Return (X, Y) of the center of cell containing provided text 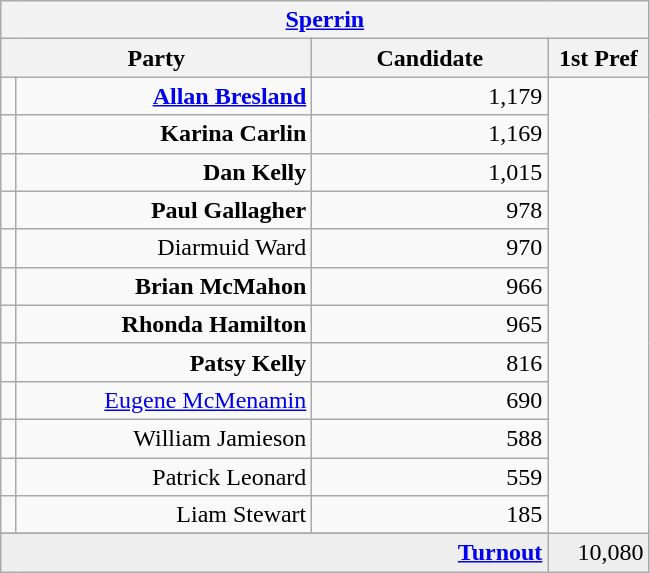
185 (430, 515)
Liam Stewart (164, 515)
Rhonda Hamilton (164, 324)
Party (156, 58)
Karina Carlin (164, 134)
690 (430, 400)
816 (430, 362)
Sperrin (325, 20)
Paul Gallagher (164, 210)
Allan Bresland (164, 96)
1,015 (430, 172)
Diarmuid Ward (164, 248)
588 (430, 438)
Patrick Leonard (164, 477)
965 (430, 324)
559 (430, 477)
978 (430, 210)
Patsy Kelly (164, 362)
10,080 (598, 553)
970 (430, 248)
Brian McMahon (164, 286)
Eugene McMenamin (164, 400)
966 (430, 286)
1st Pref (598, 58)
1,179 (430, 96)
Turnout (274, 553)
William Jamieson (164, 438)
1,169 (430, 134)
Candidate (430, 58)
Dan Kelly (164, 172)
